Extract the (x, y) coordinate from the center of the cell holding the provided text.  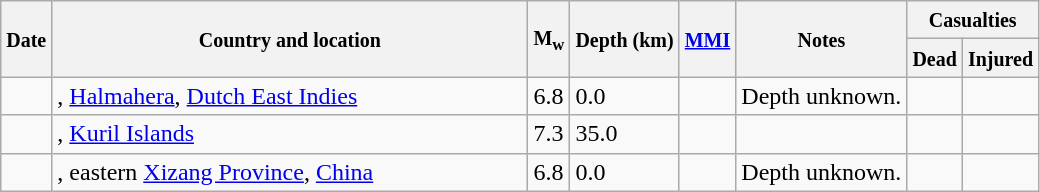
Injured (1000, 58)
Mw (549, 39)
, Halmahera, Dutch East Indies (290, 96)
, Kuril Islands (290, 134)
Dead (935, 58)
Notes (822, 39)
7.3 (549, 134)
Date (26, 39)
Country and location (290, 39)
MMI (708, 39)
35.0 (624, 134)
, eastern Xizang Province, China (290, 172)
Depth (km) (624, 39)
Casualties (973, 20)
